Search for the cell housing the specified text and yield its (X, Y) center coordinate. 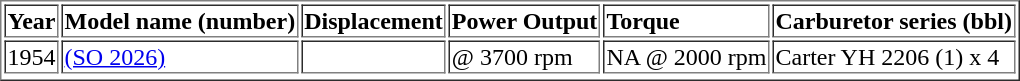
1954 (31, 56)
Year (31, 20)
NA @ 2000 rpm (686, 56)
Carter YH 2206 (1) x 4 (893, 56)
(SO 2026) (180, 56)
Model name (number) (180, 20)
Power Output (525, 20)
Displacement (374, 20)
Torque (686, 20)
Carburetor series (bbl) (893, 20)
@ 3700 rpm (525, 56)
